Return [x, y] of the center of cell containing provided text 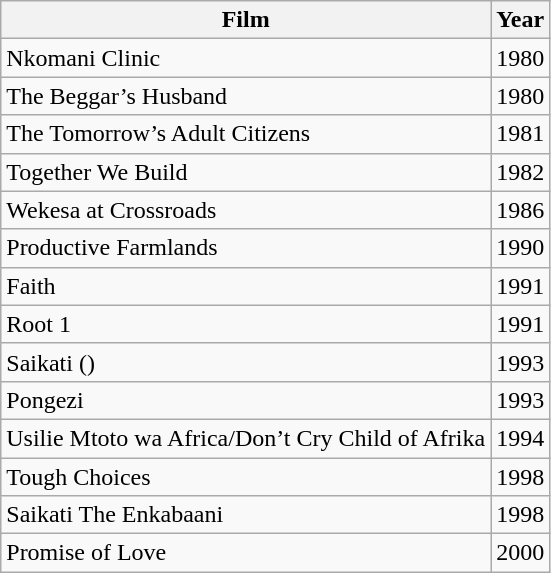
Root 1 [246, 324]
Tough Choices [246, 477]
1981 [520, 134]
Pongezi [246, 400]
1986 [520, 210]
The Tomorrow’s Adult Citizens [246, 134]
Faith [246, 286]
Film [246, 20]
1990 [520, 248]
Saikati () [246, 362]
Nkomani Clinic [246, 58]
Productive Farmlands [246, 248]
1994 [520, 438]
Saikati The Enkabaani [246, 515]
The Beggar’s Husband [246, 96]
Together We Build [246, 172]
Promise of Love [246, 553]
1982 [520, 172]
Year [520, 20]
Usilie Mtoto wa Africa/Don’t Cry Child of Afrika [246, 438]
Wekesa at Crossroads [246, 210]
2000 [520, 553]
